From the cell containing the given text, extract its center point as (X, Y) coordinate. 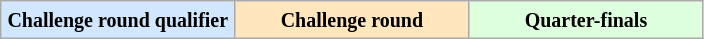
Quarter-finals (586, 20)
Challenge round qualifier (118, 20)
Challenge round (352, 20)
